Identify which cell holds the provided text, then report its [x, y] central coordinate. 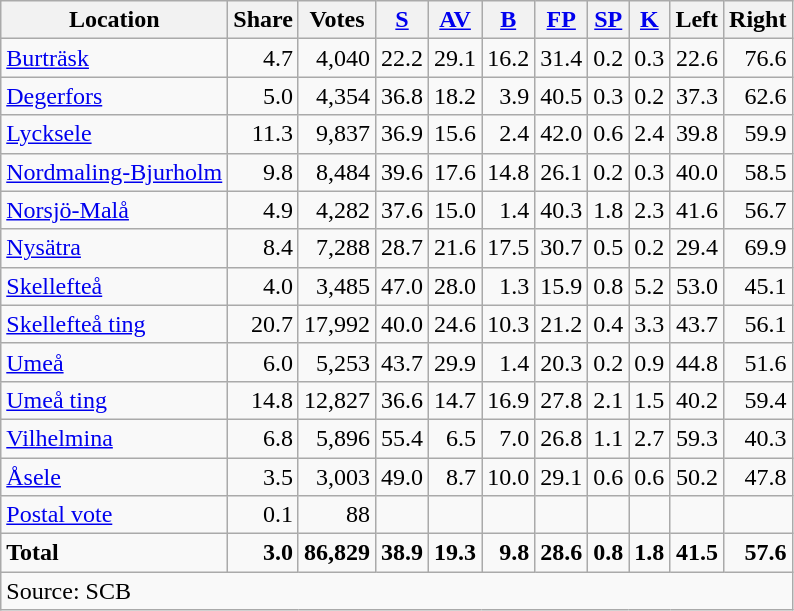
6.8 [264, 438]
Postal vote [114, 515]
4,354 [336, 96]
18.2 [456, 96]
3.0 [264, 553]
3,485 [336, 286]
37.3 [697, 96]
4.0 [264, 286]
39.8 [697, 134]
20.7 [264, 324]
17.6 [456, 172]
55.4 [402, 438]
44.8 [697, 362]
5,253 [336, 362]
6.5 [456, 438]
Degerfors [114, 96]
B [508, 20]
47.0 [402, 286]
5,896 [336, 438]
AV [456, 20]
19.3 [456, 553]
Lycksele [114, 134]
1.3 [508, 286]
Source: SCB [396, 591]
12,827 [336, 400]
7,288 [336, 248]
39.6 [402, 172]
17.5 [508, 248]
2.1 [608, 400]
59.9 [758, 134]
14.7 [456, 400]
29.4 [697, 248]
28.6 [562, 553]
Åsele [114, 477]
3.5 [264, 477]
Share [264, 20]
0.5 [608, 248]
5.0 [264, 96]
50.2 [697, 477]
0.9 [650, 362]
62.6 [758, 96]
8.4 [264, 248]
11.3 [264, 134]
41.6 [697, 210]
0.4 [608, 324]
28.7 [402, 248]
3.9 [508, 96]
69.9 [758, 248]
36.8 [402, 96]
86,829 [336, 553]
0.1 [264, 515]
57.6 [758, 553]
16.2 [508, 58]
3,003 [336, 477]
36.6 [402, 400]
Vilhelmina [114, 438]
Total [114, 553]
Umeå [114, 362]
27.8 [562, 400]
42.0 [562, 134]
24.6 [456, 324]
31.4 [562, 58]
59.3 [697, 438]
3.3 [650, 324]
37.6 [402, 210]
Burträsk [114, 58]
4,040 [336, 58]
21.2 [562, 324]
41.5 [697, 553]
S [402, 20]
1.5 [650, 400]
15.0 [456, 210]
20.3 [562, 362]
8,484 [336, 172]
4.7 [264, 58]
47.8 [758, 477]
SP [608, 20]
4,282 [336, 210]
10.0 [508, 477]
Location [114, 20]
K [650, 20]
9,837 [336, 134]
17,992 [336, 324]
Right [758, 20]
FP [562, 20]
4.9 [264, 210]
36.9 [402, 134]
56.7 [758, 210]
40.2 [697, 400]
26.8 [562, 438]
29.9 [456, 362]
1.1 [608, 438]
88 [336, 515]
Votes [336, 20]
Umeå ting [114, 400]
Left [697, 20]
26.1 [562, 172]
16.9 [508, 400]
7.0 [508, 438]
22.6 [697, 58]
22.2 [402, 58]
49.0 [402, 477]
21.6 [456, 248]
38.9 [402, 553]
58.5 [758, 172]
45.1 [758, 286]
15.9 [562, 286]
51.6 [758, 362]
6.0 [264, 362]
5.2 [650, 286]
76.6 [758, 58]
15.6 [456, 134]
28.0 [456, 286]
Nysätra [114, 248]
30.7 [562, 248]
53.0 [697, 286]
Skellefteå ting [114, 324]
10.3 [508, 324]
40.5 [562, 96]
2.3 [650, 210]
Norsjö-Malå [114, 210]
8.7 [456, 477]
59.4 [758, 400]
Nordmaling-Bjurholm [114, 172]
Skellefteå [114, 286]
56.1 [758, 324]
2.7 [650, 438]
